Search for the cell housing the specified text and yield its (x, y) center coordinate. 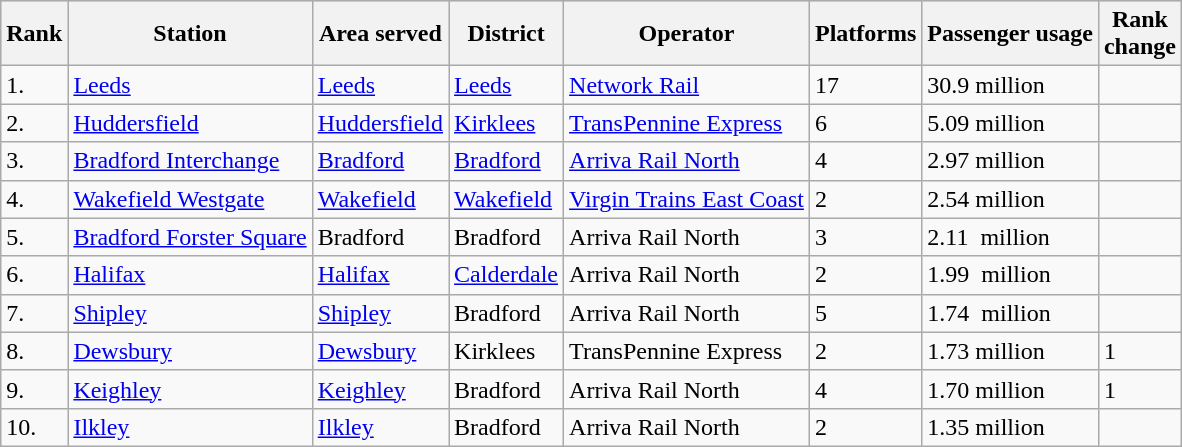
6 (865, 123)
Rankchange (1140, 34)
Wakefield Westgate (190, 199)
Passenger usage (1010, 34)
10. (34, 427)
9. (34, 389)
1.35 million (1010, 427)
1.73 million (1010, 351)
3 (865, 237)
17 (865, 85)
6. (34, 275)
5. (34, 237)
Operator (687, 34)
2.11 million (1010, 237)
Virgin Trains East Coast (687, 199)
1.74 million (1010, 313)
2. (34, 123)
3. (34, 161)
4. (34, 199)
Station (190, 34)
Platforms (865, 34)
5.09 million (1010, 123)
District (506, 34)
8. (34, 351)
Network Rail (687, 85)
7. (34, 313)
Bradford Forster Square (190, 237)
Calderdale (506, 275)
1. (34, 85)
5 (865, 313)
1.70 million (1010, 389)
2.54 million (1010, 199)
2.97 million (1010, 161)
Area served (380, 34)
Rank (34, 34)
30.9 million (1010, 85)
Bradford Interchange (190, 161)
1.99 million (1010, 275)
